For the text-containing cell, return its midpoint in [X, Y] coordinate format. 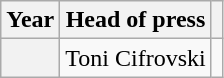
Year [30, 20]
Head of press [136, 20]
Toni Cifrovski [136, 58]
